Return (x, y) of the center of cell containing provided text 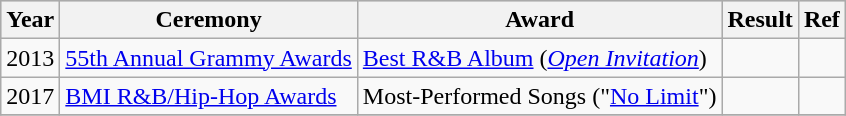
Award (540, 20)
Result (760, 20)
2013 (30, 58)
BMI R&B/Hip-Hop Awards (208, 96)
Year (30, 20)
2017 (30, 96)
Ref (822, 20)
Best R&B Album (Open Invitation) (540, 58)
55th Annual Grammy Awards (208, 58)
Most-Performed Songs ("No Limit") (540, 96)
Ceremony (208, 20)
